From the cell containing the given text, extract its center point as [X, Y] coordinate. 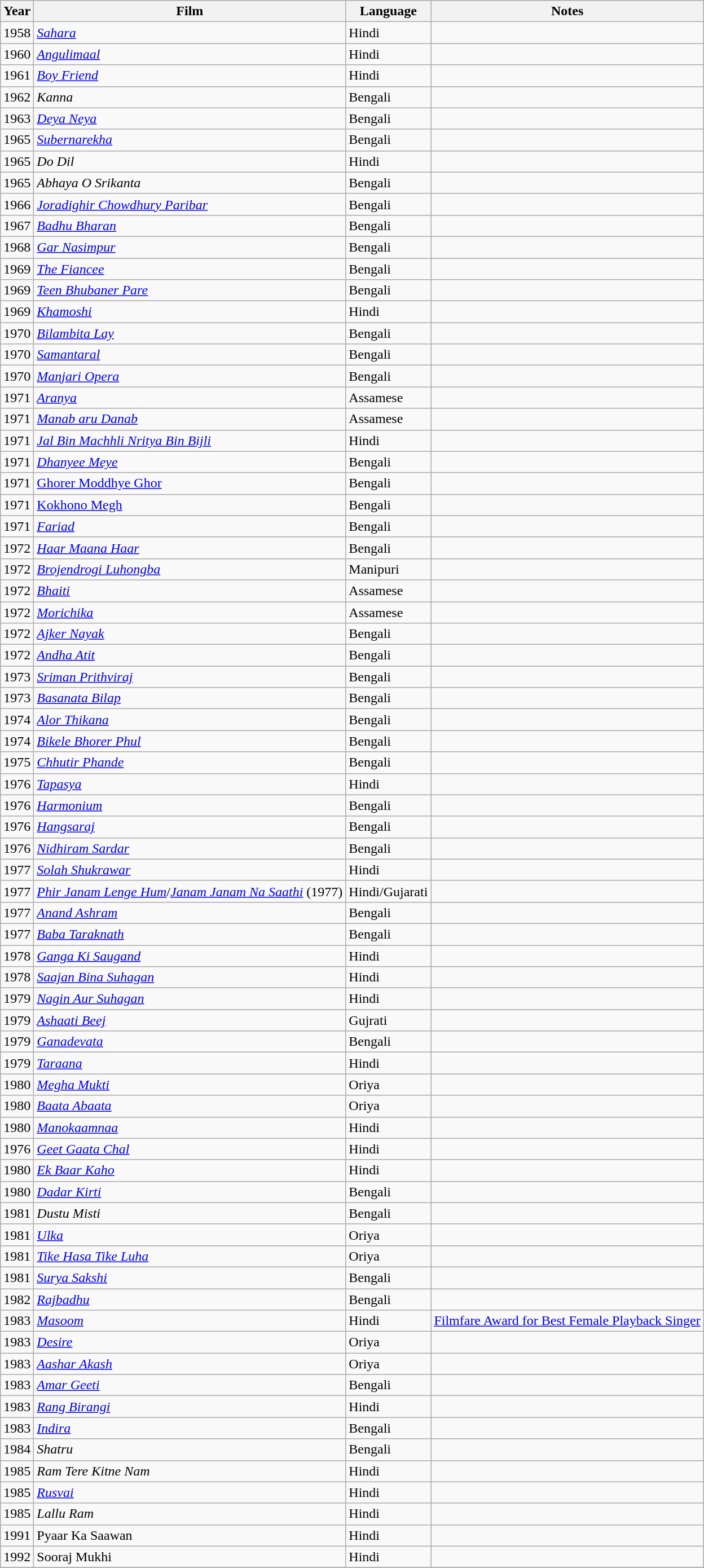
Khamoshi [190, 312]
Tapasya [190, 784]
Rajbadhu [190, 1299]
Surya Sakshi [190, 1278]
Ganadevata [190, 1042]
Sooraj Mukhi [190, 1557]
Nidhiram Sardar [190, 848]
Megha Mukti [190, 1085]
Manjari Opera [190, 376]
Ram Tere Kitne Nam [190, 1471]
Manipuri [388, 569]
Ganga Ki Saugand [190, 956]
Dustu Misti [190, 1213]
Indira [190, 1428]
Haar Maana Haar [190, 548]
Alor Thikana [190, 720]
Anand Ashram [190, 913]
Do Dil [190, 161]
Filmfare Award for Best Female Playback Singer [567, 1321]
1991 [17, 1535]
Saajan Bina Suhagan [190, 977]
Kokhono Megh [190, 505]
Aashar Akash [190, 1364]
Rang Birangi [190, 1407]
Subernarekha [190, 140]
Manokaamnaa [190, 1127]
Nagin Aur Suhagan [190, 999]
1975 [17, 763]
1961 [17, 76]
Deya Neya [190, 118]
1968 [17, 247]
Solah Shukrawar [190, 870]
1992 [17, 1557]
Sriman Prithviraj [190, 677]
Fariad [190, 526]
Ajker Nayak [190, 634]
Ghorer Moddhye Ghor [190, 483]
Angulimaal [190, 54]
Hindi/Gujarati [388, 891]
1967 [17, 226]
Kanna [190, 97]
Brojendrogi Luhongba [190, 569]
Baata Abaata [190, 1106]
1958 [17, 33]
Notes [567, 11]
Boy Friend [190, 76]
1982 [17, 1299]
1966 [17, 204]
The Fiancee [190, 269]
Andha Atit [190, 655]
Teen Bhubaner Pare [190, 290]
Rusvai [190, 1492]
Taraana [190, 1063]
Gar Nasimpur [190, 247]
Morichika [190, 612]
Sahara [190, 33]
Dadar Kirti [190, 1192]
Year [17, 11]
Aranya [190, 398]
Manab aru Danab [190, 419]
Dhanyee Meye [190, 462]
Amar Geeti [190, 1385]
Shatru [190, 1450]
Film [190, 11]
1984 [17, 1450]
Basanata Bilap [190, 698]
Bilambita Lay [190, 333]
Tike Hasa Tike Luha [190, 1256]
Lallu Ram [190, 1514]
Harmonium [190, 805]
Joradighir Chowdhury Paribar [190, 204]
1962 [17, 97]
Gujrati [388, 1020]
Hangsaraj [190, 827]
Geet Gaata Chal [190, 1149]
Desire [190, 1342]
1963 [17, 118]
Ek Baar Kaho [190, 1170]
Phir Janam Lenge Hum/Janam Janam Na Saathi (1977) [190, 891]
Masoom [190, 1321]
Jal Bin Machhli Nritya Bin Bijli [190, 441]
Bikele Bhorer Phul [190, 741]
Pyaar Ka Saawan [190, 1535]
Baba Taraknath [190, 934]
Bhaiti [190, 591]
Language [388, 11]
Ulka [190, 1235]
Badhu Bharan [190, 226]
Chhutir Phande [190, 763]
1960 [17, 54]
Ashaati Beej [190, 1020]
Samantaral [190, 355]
Abhaya O Srikanta [190, 183]
